Return the (x, y) coordinate for the center point of the cell that contains the specified text.  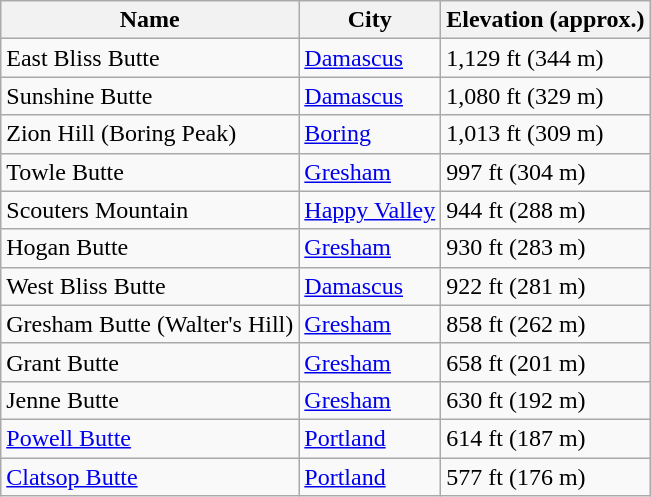
Zion Hill (Boring Peak) (150, 134)
Boring (370, 134)
1,080 ft (329 m) (546, 96)
614 ft (187 m) (546, 438)
997 ft (304 m) (546, 172)
Happy Valley (370, 210)
858 ft (262 m) (546, 324)
930 ft (283 m) (546, 248)
630 ft (192 m) (546, 400)
Sunshine Butte (150, 96)
577 ft (176 m) (546, 477)
Scouters Mountain (150, 210)
1,013 ft (309 m) (546, 134)
658 ft (201 m) (546, 362)
Grant Butte (150, 362)
Hogan Butte (150, 248)
Gresham Butte (Walter's Hill) (150, 324)
Elevation (approx.) (546, 20)
Name (150, 20)
1,129 ft (344 m) (546, 58)
Clatsop Butte (150, 477)
Powell Butte (150, 438)
City (370, 20)
Jenne Butte (150, 400)
922 ft (281 m) (546, 286)
East Bliss Butte (150, 58)
West Bliss Butte (150, 286)
Towle Butte (150, 172)
944 ft (288 m) (546, 210)
